From the cell containing the given text, extract its center point as (X, Y) coordinate. 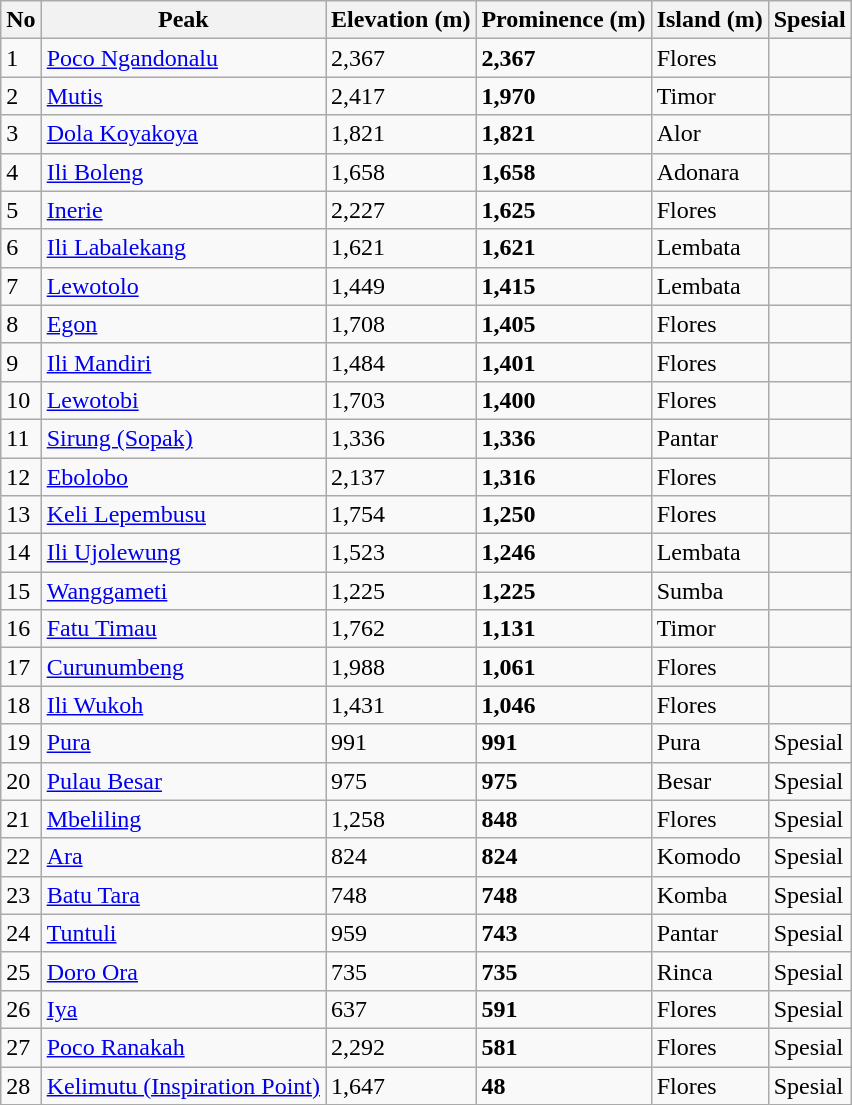
Ili Boleng (183, 172)
1,484 (401, 362)
Tuntuli (183, 933)
1,703 (401, 400)
8 (21, 324)
1,131 (564, 629)
Batu Tara (183, 895)
Ili Wukoh (183, 705)
Mutis (183, 96)
1,647 (401, 1085)
Dola Koyakoya (183, 134)
1,449 (401, 286)
26 (21, 1009)
1,061 (564, 667)
1,246 (564, 553)
22 (21, 857)
Curunumbeng (183, 667)
1,316 (564, 477)
Pulau Besar (183, 781)
Wanggameti (183, 591)
28 (21, 1085)
Island (m) (710, 20)
Poco Ngandonalu (183, 58)
581 (564, 1047)
848 (564, 819)
Iya (183, 1009)
1,762 (401, 629)
Ara (183, 857)
18 (21, 705)
3 (21, 134)
1,405 (564, 324)
21 (21, 819)
Adonara (710, 172)
2,137 (401, 477)
Lewotolo (183, 286)
48 (564, 1085)
14 (21, 553)
15 (21, 591)
20 (21, 781)
Komba (710, 895)
Alor (710, 134)
1,431 (401, 705)
637 (401, 1009)
Peak (183, 20)
9 (21, 362)
959 (401, 933)
Mbeliling (183, 819)
1,046 (564, 705)
Rinca (710, 971)
1 (21, 58)
1,401 (564, 362)
4 (21, 172)
1,250 (564, 515)
1,970 (564, 96)
Ebolobo (183, 477)
Poco Ranakah (183, 1047)
1,523 (401, 553)
Doro Ora (183, 971)
5 (21, 210)
23 (21, 895)
2,292 (401, 1047)
6 (21, 248)
1,625 (564, 210)
1,415 (564, 286)
11 (21, 438)
Fatu Timau (183, 629)
1,708 (401, 324)
1,754 (401, 515)
7 (21, 286)
No (21, 20)
1,258 (401, 819)
Komodo (710, 857)
743 (564, 933)
Sirung (Sopak) (183, 438)
Lewotobi (183, 400)
25 (21, 971)
1,988 (401, 667)
13 (21, 515)
Kelimutu (Inspiration Point) (183, 1085)
19 (21, 743)
Egon (183, 324)
10 (21, 400)
1,400 (564, 400)
Sumba (710, 591)
Elevation (m) (401, 20)
16 (21, 629)
591 (564, 1009)
Ili Labalekang (183, 248)
Prominence (m) (564, 20)
Ili Mandiri (183, 362)
Besar (710, 781)
Ili Ujolewung (183, 553)
2 (21, 96)
2,227 (401, 210)
Keli Lepembusu (183, 515)
27 (21, 1047)
24 (21, 933)
Inerie (183, 210)
2,417 (401, 96)
17 (21, 667)
12 (21, 477)
